Scan for the cell matching the given text and deliver its (X, Y) coordinate at center. 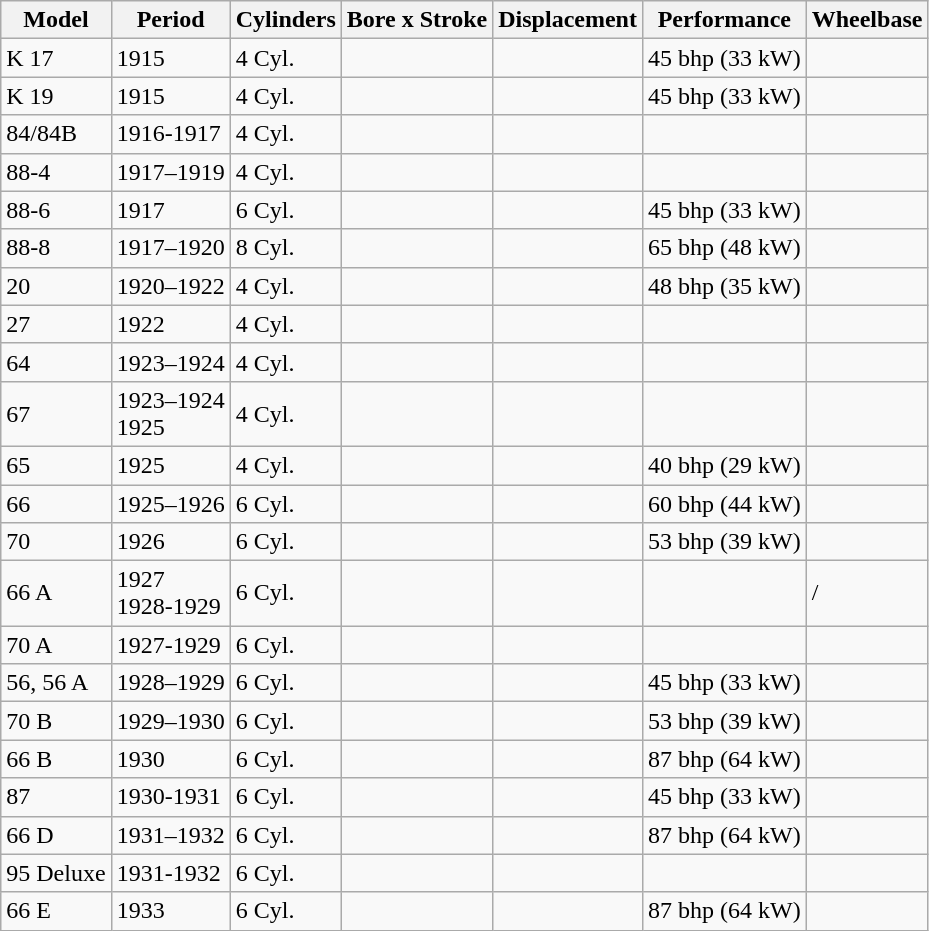
1925 (170, 465)
1917 (170, 210)
1929–1930 (170, 721)
88-4 (56, 172)
70 A (56, 645)
Model (56, 20)
Bore x Stroke (417, 20)
Displacement (568, 20)
1931-1932 (170, 873)
Cylinders (286, 20)
1930-1931 (170, 797)
1931–1932 (170, 835)
/ (867, 594)
Performance (724, 20)
84/84B (56, 134)
66 E (56, 911)
1930 (170, 759)
1923–19241925 (170, 414)
1925–1926 (170, 503)
Period (170, 20)
1923–1924 (170, 362)
1917–1920 (170, 248)
95 Deluxe (56, 873)
1917–1919 (170, 172)
1928–1929 (170, 683)
40 bhp (29 kW) (724, 465)
88-6 (56, 210)
K 19 (56, 96)
65 (56, 465)
20 (56, 286)
66 D (56, 835)
1927-1929 (170, 645)
1922 (170, 324)
88-8 (56, 248)
1933 (170, 911)
66 B (56, 759)
56, 56 A (56, 683)
87 (56, 797)
1926 (170, 542)
1920–1922 (170, 286)
65 bhp (48 kW) (724, 248)
66 A (56, 594)
70 B (56, 721)
64 (56, 362)
70 (56, 542)
K 17 (56, 58)
8 Cyl. (286, 248)
1916-1917 (170, 134)
66 (56, 503)
60 bhp (44 kW) (724, 503)
Wheelbase (867, 20)
67 (56, 414)
19271928-1929 (170, 594)
27 (56, 324)
48 bhp (35 kW) (724, 286)
